Return (x, y) of the center of cell containing provided text 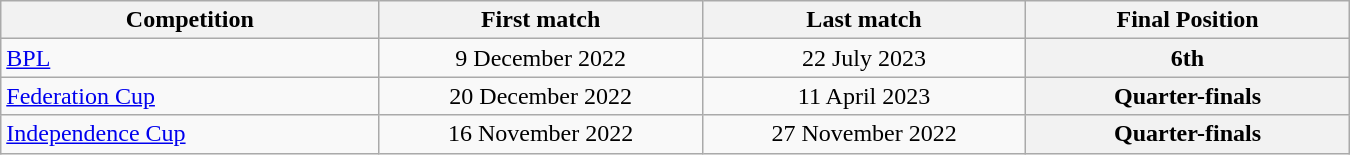
20 December 2022 (540, 96)
6th (1188, 58)
First match (540, 20)
9 December 2022 (540, 58)
Federation Cup (190, 96)
27 November 2022 (864, 134)
BPL (190, 58)
Competition (190, 20)
11 April 2023 (864, 96)
Final Position (1188, 20)
22 July 2023 (864, 58)
Last match (864, 20)
16 November 2022 (540, 134)
Independence Cup (190, 134)
